Capture the cell that displays the provided text and extract its [x, y] central coordinate. 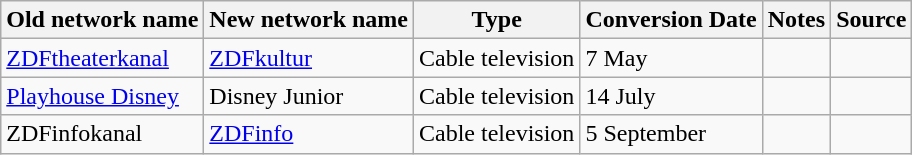
ZDFkultur [309, 58]
ZDFinfokanal [102, 134]
Notes [796, 20]
Conversion Date [671, 20]
New network name [309, 20]
7 May [671, 58]
Source [872, 20]
5 September [671, 134]
14 July [671, 96]
ZDFtheaterkanal [102, 58]
ZDFinfo [309, 134]
Type [497, 20]
Disney Junior [309, 96]
Old network name [102, 20]
Playhouse Disney [102, 96]
